From the cell containing the given text, extract its center point as (X, Y) coordinate. 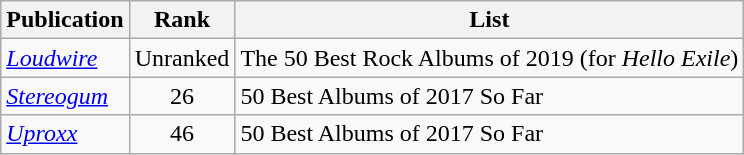
Publication (65, 20)
Rank (182, 20)
46 (182, 134)
26 (182, 96)
Loudwire (65, 58)
The 50 Best Rock Albums of 2019 (for Hello Exile) (490, 58)
Unranked (182, 58)
Uproxx (65, 134)
List (490, 20)
Stereogum (65, 96)
